Find where the given text appears and provide that cell's center as (x, y) coordinate. 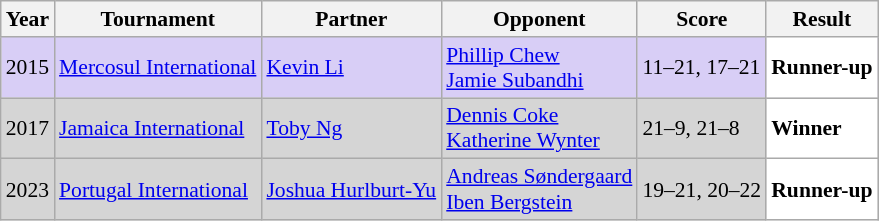
Jamaica International (158, 128)
Tournament (158, 19)
Year (28, 19)
Partner (351, 19)
2015 (28, 68)
Mercosul International (158, 68)
21–9, 21–8 (702, 128)
Andreas Søndergaard Iben Bergstein (539, 190)
Portugal International (158, 190)
Score (702, 19)
19–21, 20–22 (702, 190)
Opponent (539, 19)
Joshua Hurlburt-Yu (351, 190)
Winner (822, 128)
Toby Ng (351, 128)
Phillip Chew Jamie Subandhi (539, 68)
Result (822, 19)
2017 (28, 128)
Dennis Coke Katherine Wynter (539, 128)
11–21, 17–21 (702, 68)
2023 (28, 190)
Kevin Li (351, 68)
